Capture the cell that displays the provided text and extract its (x, y) central coordinate. 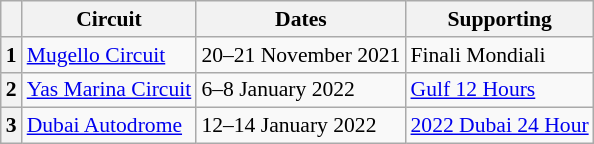
Circuit (110, 19)
1 (12, 55)
2022 Dubai 24 Hour (499, 126)
Finali Mondiali (499, 55)
2 (12, 90)
Dubai Autodrome (110, 126)
Gulf 12 Hours (499, 90)
Mugello Circuit (110, 55)
3 (12, 126)
12–14 January 2022 (300, 126)
Yas Marina Circuit (110, 90)
20–21 November 2021 (300, 55)
Supporting (499, 19)
Dates (300, 19)
6–8 January 2022 (300, 90)
